Identify which cell holds the provided text, then report its (X, Y) central coordinate. 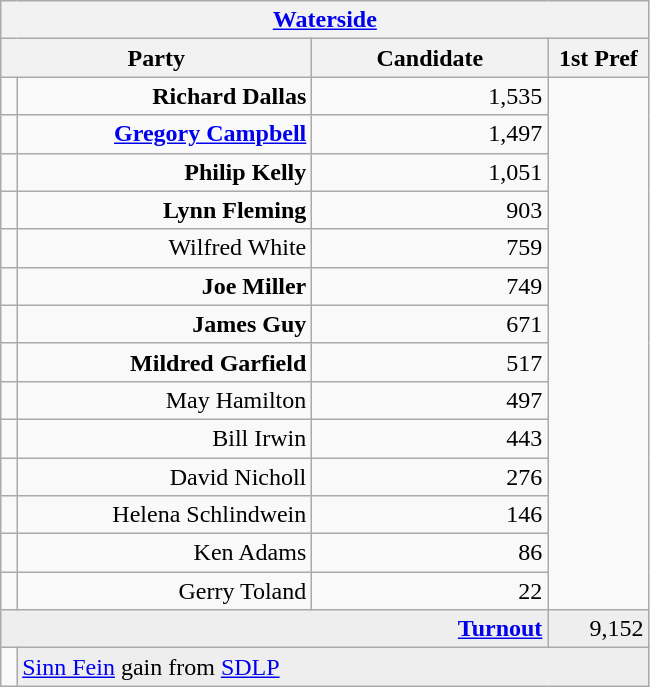
Helena Schlindwein (164, 515)
1,535 (430, 96)
Wilfred White (164, 248)
903 (430, 210)
James Guy (164, 324)
Ken Adams (164, 553)
Philip Kelly (164, 172)
Mildred Garfield (164, 362)
9,152 (598, 629)
Gerry Toland (164, 591)
Party (156, 58)
1,051 (430, 172)
443 (430, 438)
146 (430, 515)
Candidate (430, 58)
David Nicholl (164, 477)
Richard Dallas (164, 96)
Waterside (325, 20)
Joe Miller (164, 286)
517 (430, 362)
May Hamilton (164, 400)
Bill Irwin (164, 438)
Gregory Campbell (164, 134)
22 (430, 591)
Sinn Fein gain from SDLP (333, 667)
1,497 (430, 134)
759 (430, 248)
749 (430, 286)
671 (430, 324)
276 (430, 477)
86 (430, 553)
1st Pref (598, 58)
Turnout (274, 629)
Lynn Fleming (164, 210)
497 (430, 400)
